Output the (x, y) coordinate of the center of the cell containing the given text.  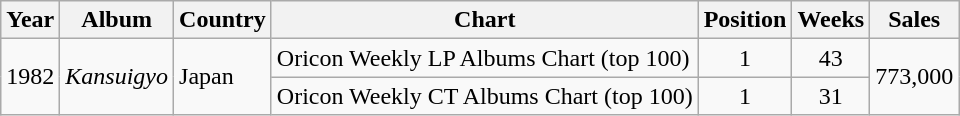
Japan (223, 77)
Oricon Weekly CT Albums Chart (top 100) (484, 96)
Chart (484, 20)
1982 (30, 77)
Year (30, 20)
Kansuigyo (117, 77)
Sales (914, 20)
Oricon Weekly LP Albums Chart (top 100) (484, 58)
Country (223, 20)
31 (831, 96)
Position (745, 20)
43 (831, 58)
773,000 (914, 77)
Weeks (831, 20)
Album (117, 20)
